Identify which cell holds the provided text, then report its (X, Y) central coordinate. 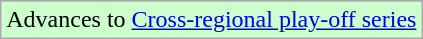
Advances to Cross-regional play-off series (212, 20)
